Output the [x, y] coordinate of the center of the cell containing the given text.  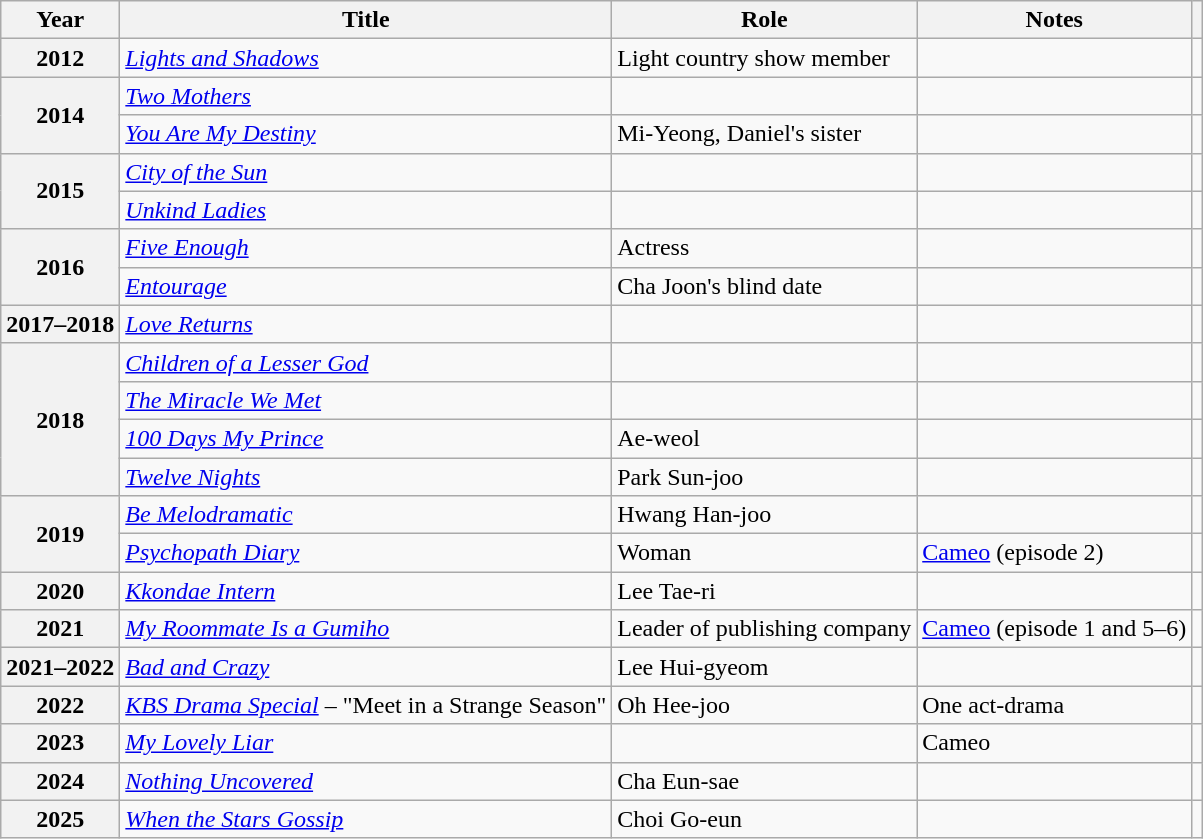
Unkind Ladies [366, 210]
Mi-Yeong, Daniel's sister [764, 134]
Nothing Uncovered [366, 781]
Lee Tae-ri [764, 591]
Role [764, 20]
Lee Hui-gyeom [764, 667]
Two Mothers [366, 96]
Five Enough [366, 248]
Cameo [1054, 743]
Psychopath Diary [366, 553]
Entourage [366, 286]
You Are My Destiny [366, 134]
Year [60, 20]
2018 [60, 419]
Children of a Lesser God [366, 362]
Oh Hee-joo [764, 705]
2021 [60, 629]
KBS Drama Special – "Meet in a Strange Season" [366, 705]
Woman [764, 553]
2021–2022 [60, 667]
Bad and Crazy [366, 667]
Notes [1054, 20]
Love Returns [366, 324]
2022 [60, 705]
City of the Sun [366, 172]
Lights and Shadows [366, 58]
2020 [60, 591]
Cameo (episode 1 and 5–6) [1054, 629]
2025 [60, 819]
2014 [60, 115]
My Lovely Liar [366, 743]
Hwang Han-joo [764, 515]
Cameo (episode 2) [1054, 553]
2023 [60, 743]
Ae-weol [764, 438]
The Miracle We Met [366, 400]
2016 [60, 267]
Leader of publishing company [764, 629]
2017–2018 [60, 324]
My Roommate Is a Gumiho [366, 629]
Twelve Nights [366, 477]
Actress [764, 248]
100 Days My Prince [366, 438]
Cha Joon's blind date [764, 286]
Light country show member [764, 58]
2024 [60, 781]
2019 [60, 534]
Be Melodramatic [366, 515]
When the Stars Gossip [366, 819]
Cha Eun-sae [764, 781]
One act-drama [1054, 705]
Title [366, 20]
Kkondae Intern [366, 591]
Choi Go-eun [764, 819]
Park Sun-joo [764, 477]
2015 [60, 191]
2012 [60, 58]
